Detect which cell encompasses the target text, then output its [x, y] center coordinate. 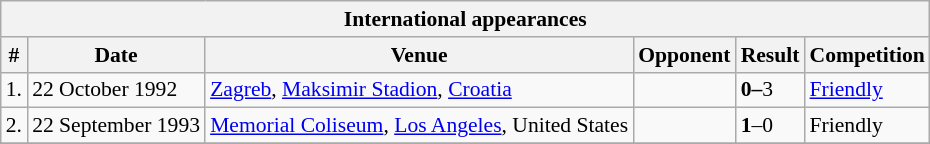
Memorial Coliseum, Los Angeles, United States [419, 126]
Competition [868, 55]
International appearances [466, 19]
22 September 1993 [116, 126]
22 October 1992 [116, 90]
# [14, 55]
Opponent [684, 55]
2. [14, 126]
Result [770, 55]
1. [14, 90]
Venue [419, 55]
0–3 [770, 90]
Date [116, 55]
Zagreb, Maksimir Stadion, Croatia [419, 90]
1–0 [770, 126]
